From the cell containing the given text, extract its center point as (x, y) coordinate. 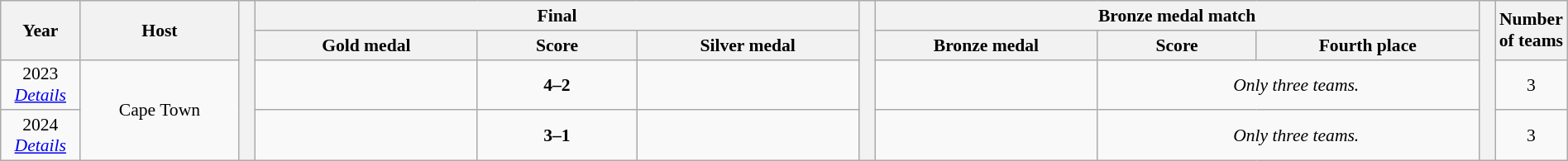
Number of teams (1532, 30)
2024Details (41, 135)
Silver medal (748, 45)
Host (160, 30)
Fourth place (1368, 45)
Bronze medal (986, 45)
Cape Town (160, 110)
Final (557, 16)
3–1 (557, 135)
4–2 (557, 84)
Gold medal (366, 45)
Year (41, 30)
2023Details (41, 84)
Bronze medal match (1177, 16)
